Return the (X, Y) coordinate for the center point of the cell that contains the specified text.  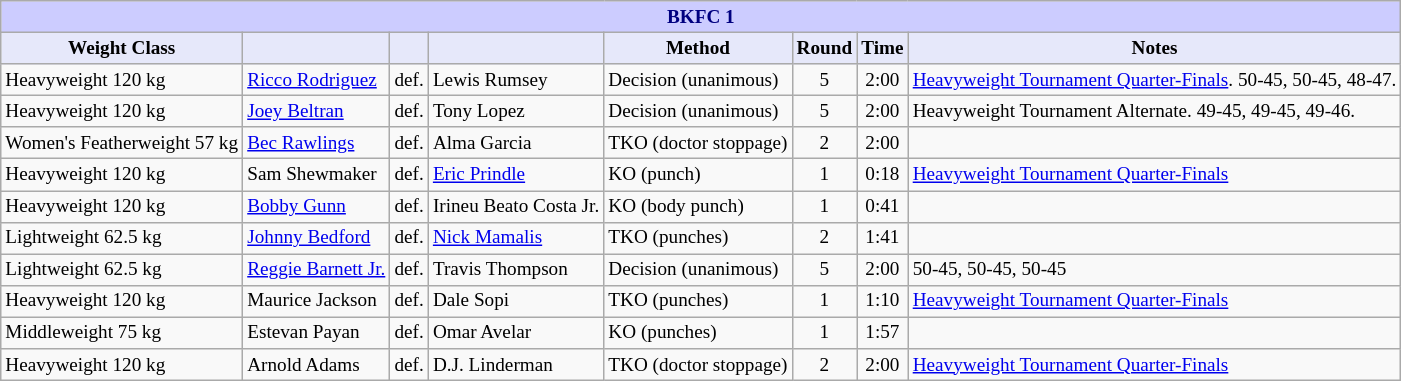
Eric Prindle (516, 175)
Tony Lopez (516, 111)
Weight Class (122, 48)
D.J. Linderman (516, 365)
KO (punches) (698, 333)
Travis Thompson (516, 270)
Irineu Beato Costa Jr. (516, 206)
Bec Rawlings (316, 143)
Nick Mamalis (516, 238)
Maurice Jackson (316, 301)
Reggie Barnett Jr. (316, 270)
Notes (1154, 48)
Heavyweight Tournament Quarter-Finals. 50-45, 50-45, 48-47. (1154, 80)
BKFC 1 (701, 17)
1:10 (882, 301)
Round (824, 48)
Sam Shewmaker (316, 175)
Estevan Payan (316, 333)
Dale Sopi (516, 301)
Women's Featherweight 57 kg (122, 143)
KO (punch) (698, 175)
Joey Beltran (316, 111)
KO (body punch) (698, 206)
Middleweight 75 kg (122, 333)
Time (882, 48)
Ricco Rodriguez (316, 80)
Omar Avelar (516, 333)
Arnold Adams (316, 365)
50-45, 50-45, 50-45 (1154, 270)
0:18 (882, 175)
1:57 (882, 333)
Lewis Rumsey (516, 80)
Method (698, 48)
Bobby Gunn (316, 206)
1:41 (882, 238)
0:41 (882, 206)
Heavyweight Tournament Alternate. 49-45, 49-45, 49-46. (1154, 111)
Johnny Bedford (316, 238)
Alma Garcia (516, 143)
